Return [X, Y] of the center of cell containing provided text 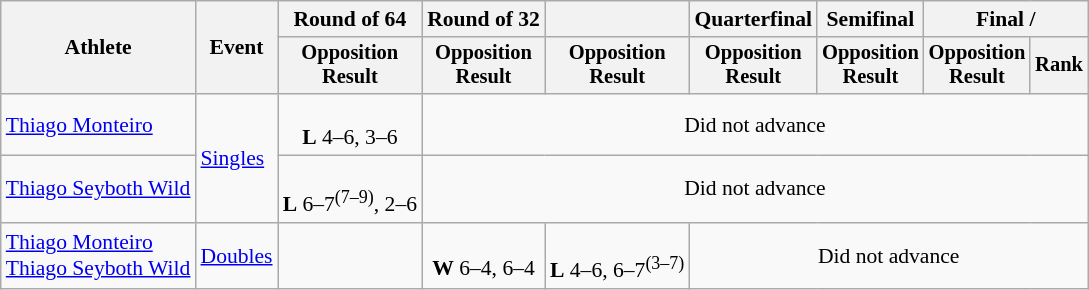
Thiago MonteiroThiago Seyboth Wild [98, 256]
Singles [236, 158]
Quarterfinal [753, 19]
Round of 64 [350, 19]
Rank [1059, 66]
Semifinal [870, 19]
Thiago Monteiro [98, 124]
Round of 32 [484, 19]
L 4–6, 3–6 [350, 124]
L 4–6, 6–7(3–7) [617, 256]
Doubles [236, 256]
Athlete [98, 48]
L 6–7(7–9), 2–6 [350, 190]
Thiago Seyboth Wild [98, 190]
W 6–4, 6–4 [484, 256]
Final / [1006, 19]
Event [236, 48]
